Scan for the cell matching the given text and deliver its (X, Y) coordinate at center. 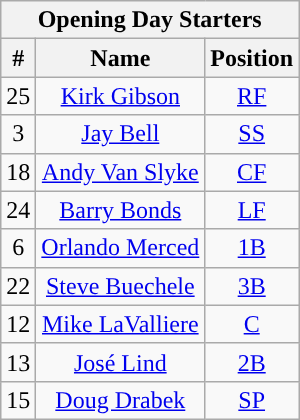
Kirk Gibson (120, 96)
Orlando Merced (120, 248)
SS (252, 134)
José Lind (120, 362)
Barry Bonds (120, 210)
3B (252, 286)
18 (18, 172)
Doug Drabek (120, 400)
# (18, 58)
Steve Buechele (120, 286)
LF (252, 210)
Jay Bell (120, 134)
Name (120, 58)
15 (18, 400)
12 (18, 324)
SP (252, 400)
22 (18, 286)
25 (18, 96)
1B (252, 248)
13 (18, 362)
C (252, 324)
24 (18, 210)
3 (18, 134)
6 (18, 248)
Opening Day Starters (150, 20)
Mike LaValliere (120, 324)
Andy Van Slyke (120, 172)
Position (252, 58)
CF (252, 172)
2B (252, 362)
RF (252, 96)
